For the text-containing cell, return its midpoint in (x, y) coordinate format. 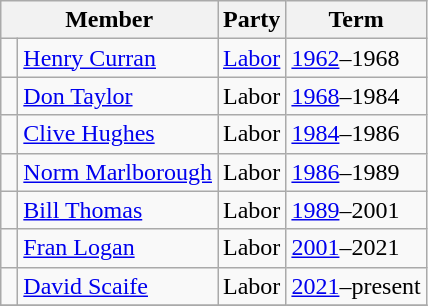
Term (356, 20)
Norm Marlborough (118, 172)
2021–present (356, 286)
David Scaife (118, 286)
Don Taylor (118, 96)
Henry Curran (118, 58)
Party (252, 20)
1984–1986 (356, 134)
Fran Logan (118, 248)
1962–1968 (356, 58)
1968–1984 (356, 96)
Bill Thomas (118, 210)
Member (110, 20)
Clive Hughes (118, 134)
2001–2021 (356, 248)
1986–1989 (356, 172)
1989–2001 (356, 210)
